Scan for the cell matching the given text and deliver its (x, y) coordinate at center. 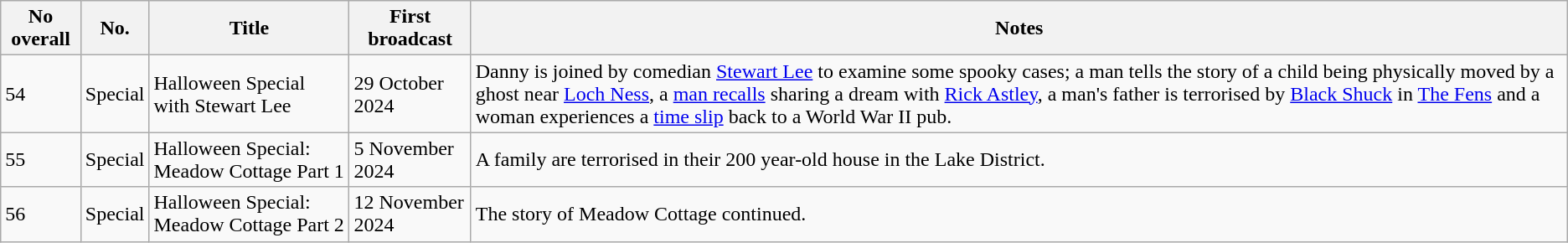
Title (250, 28)
First broadcast (410, 28)
Halloween Special with Stewart Lee (250, 94)
Notes (1019, 28)
A family are terrorised in their 200 year-old house in the Lake District. (1019, 159)
No overall (41, 28)
54 (41, 94)
The story of Meadow Cottage continued. (1019, 215)
No. (115, 28)
5 November 2024 (410, 159)
Halloween Special: Meadow Cottage Part 1 (250, 159)
56 (41, 215)
12 November 2024 (410, 215)
29 October 2024 (410, 94)
55 (41, 159)
Halloween Special: Meadow Cottage Part 2 (250, 215)
